Extract the [X, Y] coordinate from the center of the cell holding the provided text.  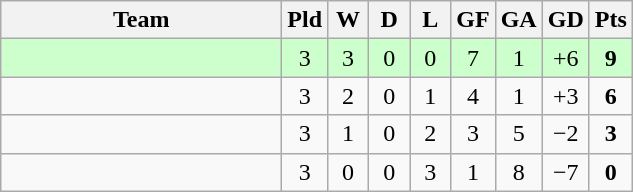
7 [473, 58]
Pts [610, 20]
9 [610, 58]
Pld [305, 20]
L [430, 20]
Team [142, 20]
4 [473, 96]
8 [518, 172]
6 [610, 96]
W [348, 20]
GD [566, 20]
5 [518, 134]
GA [518, 20]
+6 [566, 58]
−7 [566, 172]
−2 [566, 134]
+3 [566, 96]
D [390, 20]
GF [473, 20]
